Output the (x, y) coordinate of the center of the cell containing the given text.  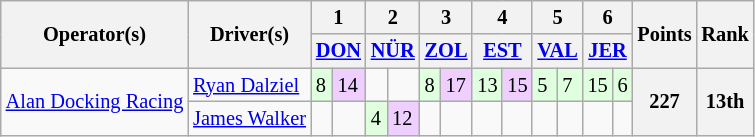
James Walker (250, 118)
1 (338, 17)
13th (726, 102)
VAL (557, 51)
Driver(s) (250, 34)
227 (664, 102)
2 (393, 17)
JER (608, 51)
13 (487, 85)
12 (403, 118)
Operator(s) (94, 34)
DON (338, 51)
Alan Docking Racing (94, 102)
14 (350, 85)
Points (664, 34)
7 (570, 85)
17 (457, 85)
EST (502, 51)
Rank (726, 34)
3 (446, 17)
NÜR (393, 51)
ZOL (446, 51)
Ryan Dalziel (250, 85)
